Capture the cell that displays the provided text and extract its [X, Y] central coordinate. 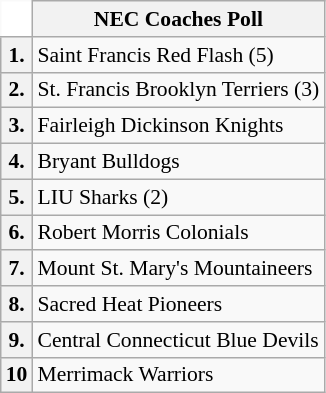
LIU Sharks (2) [178, 197]
7. [17, 269]
Sacred Heat Pioneers [178, 304]
Fairleigh Dickinson Knights [178, 126]
10 [17, 375]
Mount St. Mary's Mountaineers [178, 269]
Bryant Bulldogs [178, 162]
Merrimack Warriors [178, 375]
4. [17, 162]
Central Connecticut Blue Devils [178, 340]
Saint Francis Red Flash (5) [178, 55]
9. [17, 340]
Robert Morris Colonials [178, 233]
3. [17, 126]
1. [17, 55]
NEC Coaches Poll [178, 19]
8. [17, 304]
2. [17, 90]
5. [17, 197]
St. Francis Brooklyn Terriers (3) [178, 90]
6. [17, 233]
